Output the [X, Y] coordinate of the center of the cell containing the given text.  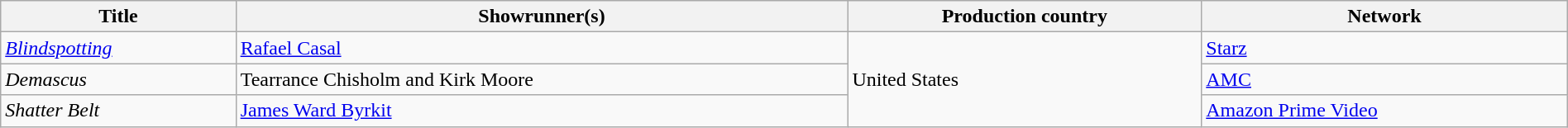
Tearrance Chisholm and Kirk Moore [542, 79]
Rafael Casal [542, 48]
James Ward Byrkit [542, 111]
Amazon Prime Video [1384, 111]
Network [1384, 17]
AMC [1384, 79]
Showrunner(s) [542, 17]
Blindspotting [118, 48]
Shatter Belt [118, 111]
Production country [1025, 17]
Title [118, 17]
Starz [1384, 48]
Demascus [118, 79]
United States [1025, 79]
